Locate the cell with the specified text and output its (X, Y) center coordinate. 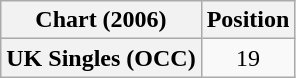
UK Singles (OCC) (101, 58)
19 (248, 58)
Position (248, 20)
Chart (2006) (101, 20)
